Detect which cell encompasses the target text, then output its [x, y] center coordinate. 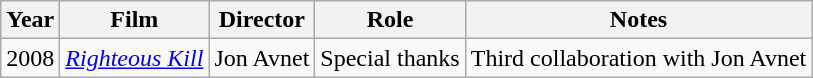
Third collaboration with Jon Avnet [638, 58]
Righteous Kill [134, 58]
Role [390, 20]
Notes [638, 20]
Special thanks [390, 58]
Film [134, 20]
Year [30, 20]
Director [262, 20]
2008 [30, 58]
Jon Avnet [262, 58]
